Scan for the cell matching the given text and deliver its [X, Y] coordinate at center. 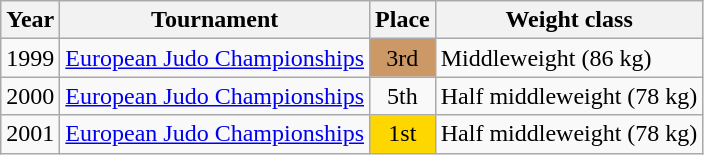
Middleweight (86 kg) [569, 58]
Weight class [569, 20]
Place [403, 20]
Year [30, 20]
1999 [30, 58]
Tournament [215, 20]
2000 [30, 96]
1st [403, 134]
5th [403, 96]
3rd [403, 58]
2001 [30, 134]
